Find where the given text appears and provide that cell's center as (x, y) coordinate. 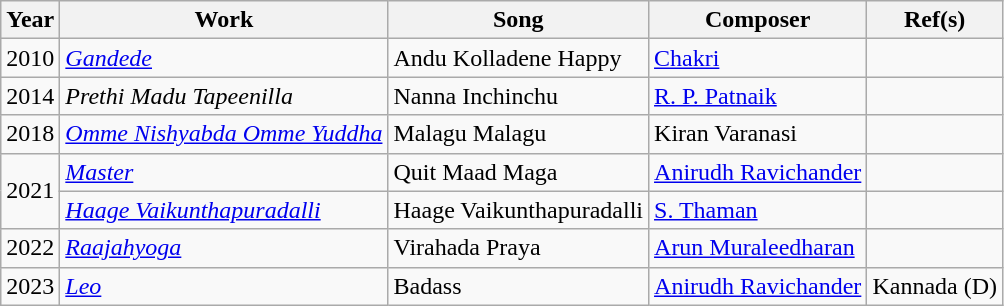
Ref(s) (935, 20)
Omme Nishyabda Omme Yuddha (224, 134)
Badass (518, 286)
2014 (30, 96)
Andu Kolladene Happy (518, 58)
2021 (30, 191)
Malagu Malagu (518, 134)
Composer (758, 20)
Virahada Praya (518, 248)
Master (224, 172)
Arun Muraleedharan (758, 248)
Prethi Madu Tapeenilla (224, 96)
2022 (30, 248)
Kiran Varanasi (758, 134)
2018 (30, 134)
Raajahyoga (224, 248)
2010 (30, 58)
Chakri (758, 58)
Quit Maad Maga (518, 172)
2023 (30, 286)
Gandede (224, 58)
R. P. Patnaik (758, 96)
Nanna Inchinchu (518, 96)
Leo (224, 286)
Year (30, 20)
Song (518, 20)
S. Thaman (758, 210)
Work (224, 20)
Kannada (D) (935, 286)
